Identify which cell holds the provided text, then report its (X, Y) central coordinate. 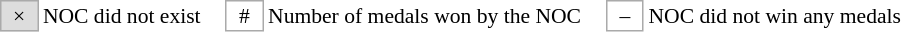
NOC did not exist (132, 16)
Number of medals won by the NOC (435, 16)
– (625, 16)
× (19, 16)
# (244, 16)
